Identify which cell holds the provided text, then report its (x, y) central coordinate. 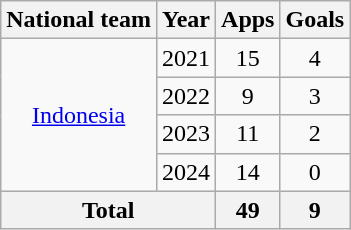
2 (315, 134)
3 (315, 96)
4 (315, 58)
2023 (186, 134)
Total (108, 210)
Indonesia (79, 115)
14 (248, 172)
15 (248, 58)
Goals (315, 20)
National team (79, 20)
2021 (186, 58)
0 (315, 172)
2024 (186, 172)
11 (248, 134)
Year (186, 20)
49 (248, 210)
Apps (248, 20)
2022 (186, 96)
